For the text-containing cell, return its midpoint in [X, Y] coordinate format. 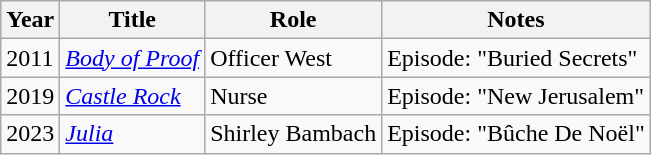
2019 [30, 96]
Notes [516, 20]
Episode: "Bûche De Noël" [516, 134]
Officer West [294, 58]
Body of Proof [132, 58]
Episode: "Buried Secrets" [516, 58]
Role [294, 20]
2011 [30, 58]
Nurse [294, 96]
Julia [132, 134]
Castle Rock [132, 96]
2023 [30, 134]
Episode: "New Jerusalem" [516, 96]
Title [132, 20]
Year [30, 20]
Shirley Bambach [294, 134]
